Pinpoint the cell where the given text exists, returning its (x, y) midpoint coordinate. 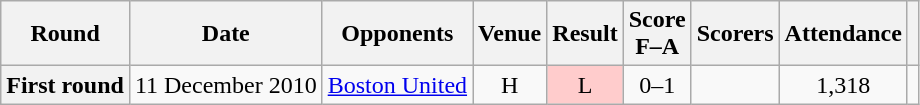
First round (66, 85)
H (510, 85)
Venue (510, 34)
0–1 (657, 85)
1,318 (843, 85)
11 December 2010 (226, 85)
ScoreF–A (657, 34)
Date (226, 34)
Attendance (843, 34)
Opponents (397, 34)
L (585, 85)
Scorers (735, 34)
Result (585, 34)
Boston United (397, 85)
Round (66, 34)
